Provide the (x, y) coordinate of the cell's center where the given text is located.  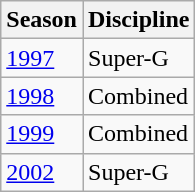
Discipline (138, 20)
1997 (42, 58)
Season (42, 20)
1998 (42, 96)
2002 (42, 172)
1999 (42, 134)
